Find where the given text appears and provide that cell's center as [x, y] coordinate. 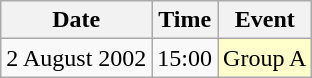
Date [76, 20]
Group A [265, 58]
Time [185, 20]
15:00 [185, 58]
Event [265, 20]
2 August 2002 [76, 58]
